From the cell containing the given text, extract its center point as (x, y) coordinate. 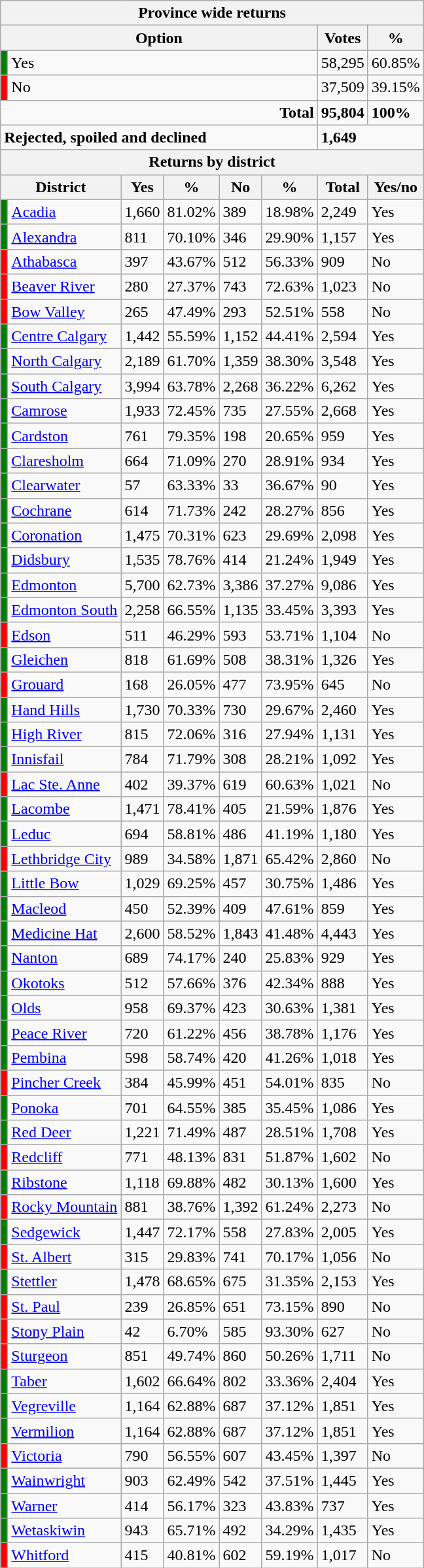
28.27% (289, 510)
3,393 (343, 610)
Redcliff (64, 1158)
1,152 (241, 337)
53.71% (289, 635)
835 (343, 1082)
73.15% (289, 1307)
Taber (64, 1381)
6.70% (191, 1331)
61.69% (191, 659)
72.63% (289, 286)
Clearwater (64, 486)
26.85% (191, 1307)
2,273 (343, 1207)
Acadia (64, 212)
Peace River (64, 1033)
881 (143, 1207)
70.10% (191, 237)
27.83% (289, 1232)
486 (241, 834)
38.30% (289, 361)
1,730 (143, 709)
25.83% (289, 958)
2,860 (343, 859)
49.74% (191, 1356)
511 (143, 635)
1,933 (143, 411)
38.76% (191, 1207)
Wetaskiwin (64, 1531)
856 (343, 510)
689 (143, 958)
1,711 (343, 1356)
664 (143, 461)
720 (143, 1033)
451 (241, 1082)
Innisfail (64, 759)
38.31% (289, 659)
627 (343, 1331)
Lac Ste. Anne (64, 784)
28.91% (289, 461)
Pincher Creek (64, 1082)
59.19% (289, 1556)
1,392 (241, 1207)
2,600 (143, 933)
477 (241, 684)
48.13% (191, 1158)
26.05% (191, 684)
585 (241, 1331)
242 (241, 510)
851 (143, 1356)
1,056 (343, 1257)
457 (241, 884)
69.37% (191, 1008)
1,660 (143, 212)
56.55% (191, 1456)
694 (143, 834)
27.55% (289, 411)
Little Bow (64, 884)
28.21% (289, 759)
Beaver River (64, 286)
50.26% (289, 1356)
1,843 (241, 933)
64.55% (191, 1108)
33.36% (289, 1381)
2,404 (343, 1381)
93.30% (289, 1331)
41.48% (289, 933)
270 (241, 461)
57 (143, 486)
Vegreville (64, 1406)
1,086 (343, 1108)
42.34% (289, 983)
20.65% (289, 436)
66.64% (191, 1381)
958 (143, 1008)
Stony Plain (64, 1331)
34.58% (191, 859)
Edson (64, 635)
34.29% (289, 1531)
2,005 (343, 1232)
District (61, 187)
376 (241, 983)
811 (143, 237)
623 (241, 535)
Ribstone (64, 1182)
859 (343, 909)
72.06% (191, 735)
1,949 (343, 560)
Nanton (64, 958)
741 (241, 1257)
1,104 (343, 635)
384 (143, 1082)
397 (143, 261)
70.31% (191, 535)
1,326 (343, 659)
1,471 (143, 809)
Wainwright (64, 1480)
72.45% (191, 411)
58.74% (191, 1058)
44.41% (289, 337)
Pembina (64, 1058)
239 (143, 1307)
37.51% (289, 1480)
3,548 (343, 361)
6,262 (343, 386)
1,023 (343, 286)
30.63% (289, 1008)
487 (241, 1133)
456 (241, 1033)
79.35% (191, 436)
1,535 (143, 560)
675 (241, 1282)
37.27% (289, 585)
2,668 (343, 411)
1,442 (143, 337)
1,600 (343, 1182)
29.83% (191, 1257)
58.52% (191, 933)
1,135 (241, 610)
71.79% (191, 759)
40.81% (191, 1556)
888 (343, 983)
36.22% (289, 386)
Bow Valley (64, 312)
989 (143, 859)
56.17% (191, 1505)
2,098 (343, 535)
1,018 (343, 1058)
North Calgary (64, 361)
818 (143, 659)
1,221 (143, 1133)
1,157 (343, 237)
9,086 (343, 585)
389 (241, 212)
168 (143, 684)
68.65% (191, 1282)
1,445 (343, 1480)
21.24% (289, 560)
52.39% (191, 909)
890 (343, 1307)
1,092 (343, 759)
929 (343, 958)
42 (143, 1331)
4,443 (343, 933)
Medicine Hat (64, 933)
1,475 (143, 535)
1,381 (343, 1008)
66.55% (191, 610)
73.95% (289, 684)
2,153 (343, 1282)
Province wide returns (212, 13)
735 (241, 411)
29.90% (289, 237)
1,649 (370, 137)
61.22% (191, 1033)
2,249 (343, 212)
65.42% (289, 859)
18.98% (289, 212)
1,478 (143, 1282)
316 (241, 735)
607 (241, 1456)
Rocky Mountain (64, 1207)
33 (241, 486)
33.45% (289, 610)
420 (241, 1058)
482 (241, 1182)
415 (143, 1556)
74.17% (191, 958)
38.78% (289, 1033)
1,180 (343, 834)
934 (343, 461)
1,029 (143, 884)
71.73% (191, 510)
831 (241, 1158)
Leduc (64, 834)
409 (241, 909)
39.37% (191, 784)
280 (143, 286)
730 (241, 709)
Claresholm (64, 461)
1,435 (343, 1531)
69.25% (191, 884)
1,176 (343, 1033)
90 (343, 486)
1,708 (343, 1133)
57.66% (191, 983)
Lethbridge City (64, 859)
1,486 (343, 884)
701 (143, 1108)
860 (241, 1356)
Centre Calgary (64, 337)
1,017 (343, 1556)
43.83% (289, 1505)
Gleichen (64, 659)
Stettler (64, 1282)
Lacombe (64, 809)
Okotoks (64, 983)
Warner (64, 1505)
1,871 (241, 859)
47.49% (191, 312)
2,594 (343, 337)
60.63% (289, 784)
593 (241, 635)
36.67% (289, 486)
54.01% (289, 1082)
2,189 (143, 361)
1,876 (343, 809)
58.81% (191, 834)
Votes (343, 38)
Edmonton South (64, 610)
1,131 (343, 735)
802 (241, 1381)
30.13% (289, 1182)
385 (241, 1108)
3,994 (143, 386)
815 (143, 735)
95,804 (343, 112)
69.88% (191, 1182)
39.15% (395, 88)
Yes/no (395, 187)
27.37% (191, 286)
2,460 (343, 709)
2,258 (143, 610)
Cochrane (64, 510)
651 (241, 1307)
Red Deer (64, 1133)
Grouard (64, 684)
29.67% (289, 709)
Olds (64, 1008)
Alexandra (64, 237)
45.99% (191, 1082)
323 (241, 1505)
Vermilion (64, 1431)
60.85% (395, 63)
Victoria (64, 1456)
784 (143, 759)
602 (241, 1556)
308 (241, 759)
508 (241, 659)
Sedgewick (64, 1232)
959 (343, 436)
St. Paul (64, 1307)
771 (143, 1158)
737 (343, 1505)
1,021 (343, 784)
High River (64, 735)
71.09% (191, 461)
28.51% (289, 1133)
Returns by district (212, 162)
62.49% (191, 1480)
743 (241, 286)
Edmonton (64, 585)
35.45% (289, 1108)
Macleod (64, 909)
70.33% (191, 709)
240 (241, 958)
315 (143, 1257)
Camrose (64, 411)
30.75% (289, 884)
31.35% (289, 1282)
5,700 (143, 585)
Ponoka (64, 1108)
619 (241, 784)
2,268 (241, 386)
Didsbury (64, 560)
645 (343, 684)
Coronation (64, 535)
78.76% (191, 560)
Cardston (64, 436)
63.78% (191, 386)
1,397 (343, 1456)
Hand Hills (64, 709)
293 (241, 312)
55.59% (191, 337)
100% (395, 112)
402 (143, 784)
790 (143, 1456)
70.17% (289, 1257)
72.17% (191, 1232)
43.67% (191, 261)
St. Albert (64, 1257)
3,386 (241, 585)
542 (241, 1480)
78.41% (191, 809)
61.70% (191, 361)
Whitford (64, 1556)
51.87% (289, 1158)
450 (143, 909)
21.59% (289, 809)
1,359 (241, 361)
Rejected, spoiled and declined (159, 137)
62.73% (191, 585)
27.94% (289, 735)
52.51% (289, 312)
Sturgeon (64, 1356)
Athabasca (64, 261)
47.61% (289, 909)
81.02% (191, 212)
46.29% (191, 635)
43.45% (289, 1456)
265 (143, 312)
1,118 (143, 1182)
56.33% (289, 261)
423 (241, 1008)
41.26% (289, 1058)
198 (241, 436)
29.69% (289, 535)
1,447 (143, 1232)
65.71% (191, 1531)
909 (343, 261)
37,509 (343, 88)
903 (143, 1480)
71.49% (191, 1133)
58,295 (343, 63)
41.19% (289, 834)
61.24% (289, 1207)
943 (143, 1531)
761 (143, 436)
Option (159, 38)
598 (143, 1058)
614 (143, 510)
South Calgary (64, 386)
63.33% (191, 486)
346 (241, 237)
492 (241, 1531)
405 (241, 809)
